Identify which cell holds the provided text, then report its (x, y) central coordinate. 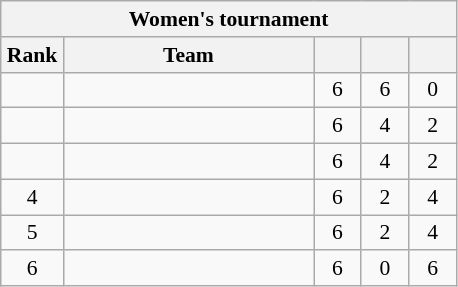
Team (188, 55)
Rank (32, 55)
5 (32, 233)
Women's tournament (229, 19)
